Scan for the cell matching the given text and deliver its (x, y) coordinate at center. 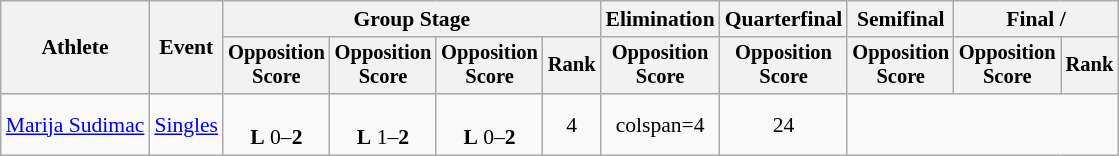
Event (186, 48)
colspan=4 (660, 124)
4 (572, 124)
Elimination (660, 19)
Athlete (76, 48)
L 1–2 (384, 124)
Singles (186, 124)
Final / (1036, 19)
Quarterfinal (784, 19)
Group Stage (412, 19)
Semifinal (900, 19)
Marija Sudimac (76, 124)
24 (784, 124)
